Return [x, y] of the center of cell containing provided text 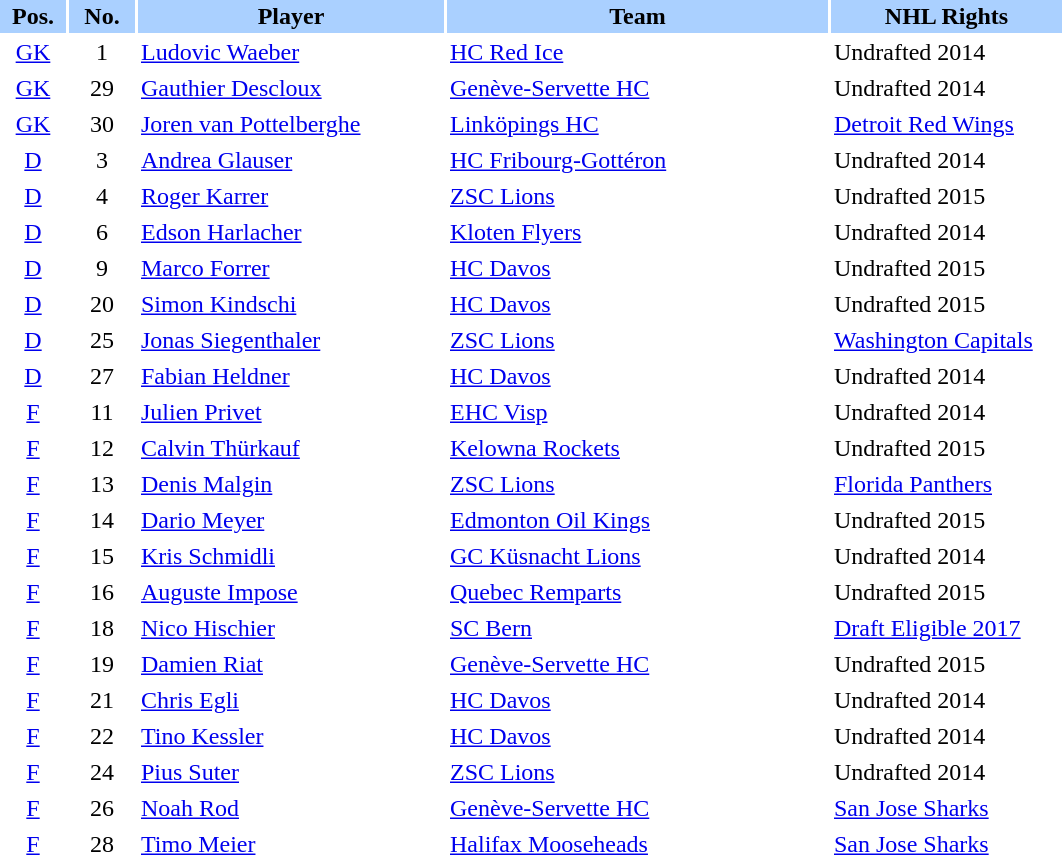
No. [102, 16]
22 [102, 736]
13 [102, 484]
Auguste Impose [291, 592]
11 [102, 412]
Nico Hischier [291, 628]
Pos. [33, 16]
Washington Capitals [946, 340]
Denis Malgin [291, 484]
18 [102, 628]
EHC Visp [638, 412]
21 [102, 700]
Noah Rod [291, 808]
6 [102, 232]
Edson Harlacher [291, 232]
30 [102, 124]
Simon Kindschi [291, 304]
3 [102, 160]
SC Bern [638, 628]
25 [102, 340]
Marco Forrer [291, 268]
Draft Eligible 2017 [946, 628]
Kloten Flyers [638, 232]
Florida Panthers [946, 484]
Team [638, 16]
9 [102, 268]
Linköpings HC [638, 124]
15 [102, 556]
Player [291, 16]
19 [102, 664]
1 [102, 52]
Kris Schmidli [291, 556]
HC Fribourg-Gottéron [638, 160]
NHL Rights [946, 16]
Julien Privet [291, 412]
27 [102, 376]
Jonas Siegenthaler [291, 340]
14 [102, 520]
12 [102, 448]
29 [102, 88]
Kelowna Rockets [638, 448]
Gauthier Descloux [291, 88]
San Jose Sharks [946, 808]
Chris Egli [291, 700]
Calvin Thürkauf [291, 448]
20 [102, 304]
HC Red Ice [638, 52]
Andrea Glauser [291, 160]
Pius Suter [291, 772]
Quebec Remparts [638, 592]
Fabian Heldner [291, 376]
Tino Kessler [291, 736]
26 [102, 808]
Edmonton Oil Kings [638, 520]
4 [102, 196]
Joren van Pottelberghe [291, 124]
16 [102, 592]
Dario Meyer [291, 520]
Detroit Red Wings [946, 124]
GC Küsnacht Lions [638, 556]
Ludovic Waeber [291, 52]
Roger Karrer [291, 196]
24 [102, 772]
Damien Riat [291, 664]
